Pinpoint the cell where the given text exists, returning its (x, y) midpoint coordinate. 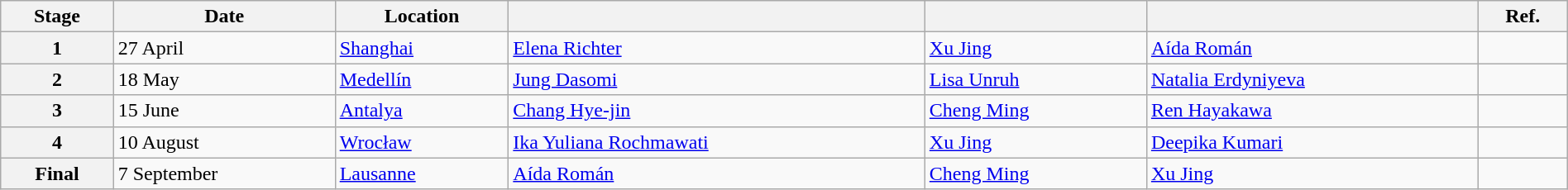
Chang Hye-jin (716, 111)
Ref. (1523, 17)
7 September (224, 173)
1 (57, 48)
Elena Richter (716, 48)
Final (57, 173)
Antalya (422, 111)
Location (422, 17)
Lausanne (422, 173)
27 April (224, 48)
18 May (224, 79)
Ren Hayakawa (1312, 111)
Ika Yuliana Rochmawati (716, 142)
2 (57, 79)
Stage (57, 17)
Date (224, 17)
3 (57, 111)
Wrocław (422, 142)
Shanghai (422, 48)
Medellín (422, 79)
Jung Dasomi (716, 79)
15 June (224, 111)
10 August (224, 142)
Lisa Unruh (1035, 79)
4 (57, 142)
Natalia Erdyniyeva (1312, 79)
Deepika Kumari (1312, 142)
